Scan for the cell matching the given text and deliver its (X, Y) coordinate at center. 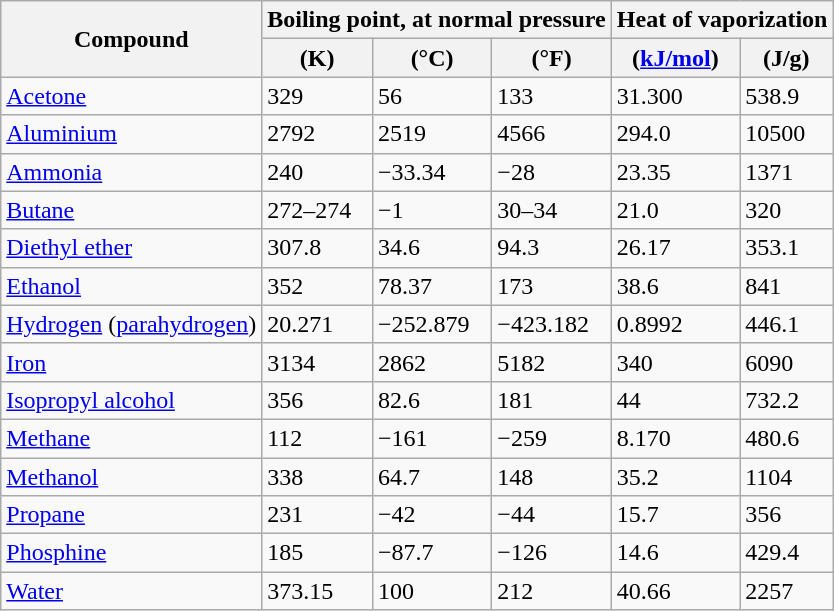
185 (318, 553)
15.7 (675, 515)
2257 (786, 591)
329 (318, 96)
−44 (552, 515)
94.3 (552, 248)
841 (786, 286)
−1 (432, 210)
(K) (318, 58)
−87.7 (432, 553)
34.6 (432, 248)
133 (552, 96)
112 (318, 438)
2792 (318, 134)
Water (132, 591)
Methane (132, 438)
26.17 (675, 248)
Acetone (132, 96)
Iron (132, 362)
Isopropyl alcohol (132, 400)
78.37 (432, 286)
732.2 (786, 400)
2519 (432, 134)
307.8 (318, 248)
480.6 (786, 438)
−28 (552, 172)
373.15 (318, 591)
Compound (132, 39)
240 (318, 172)
−42 (432, 515)
−252.879 (432, 324)
272–274 (318, 210)
(°C) (432, 58)
294.0 (675, 134)
4566 (552, 134)
148 (552, 477)
21.0 (675, 210)
14.6 (675, 553)
6090 (786, 362)
340 (675, 362)
Methanol (132, 477)
Propane (132, 515)
8.170 (675, 438)
(°F) (552, 58)
23.35 (675, 172)
−423.182 (552, 324)
320 (786, 210)
212 (552, 591)
5182 (552, 362)
Heat of vaporization (722, 20)
40.66 (675, 591)
Phosphine (132, 553)
1104 (786, 477)
(J/g) (786, 58)
231 (318, 515)
181 (552, 400)
338 (318, 477)
−161 (432, 438)
2862 (432, 362)
10500 (786, 134)
Butane (132, 210)
Hydrogen (parahydrogen) (132, 324)
446.1 (786, 324)
352 (318, 286)
(kJ/mol) (675, 58)
20.271 (318, 324)
82.6 (432, 400)
173 (552, 286)
−259 (552, 438)
35.2 (675, 477)
538.9 (786, 96)
429.4 (786, 553)
100 (432, 591)
31.300 (675, 96)
44 (675, 400)
Ethanol (132, 286)
30–34 (552, 210)
1371 (786, 172)
Ammonia (132, 172)
−33.34 (432, 172)
3134 (318, 362)
0.8992 (675, 324)
353.1 (786, 248)
Aluminium (132, 134)
−126 (552, 553)
56 (432, 96)
Boiling point, at normal pressure (437, 20)
Diethyl ether (132, 248)
64.7 (432, 477)
38.6 (675, 286)
